Determine the (x, y) coordinate at the center of the cell enclosing the given text.  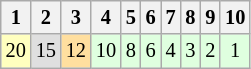
15 (46, 51)
5 (131, 17)
9 (210, 17)
20 (16, 51)
12 (76, 51)
7 (171, 17)
